From the cell containing the given text, extract its center point as [x, y] coordinate. 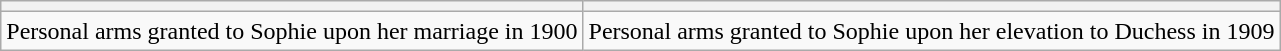
Personal arms granted to Sophie upon her elevation to Duchess in 1909 [932, 31]
Personal arms granted to Sophie upon her marriage in 1900 [292, 31]
